Pinpoint the cell where the given text exists, returning its [X, Y] midpoint coordinate. 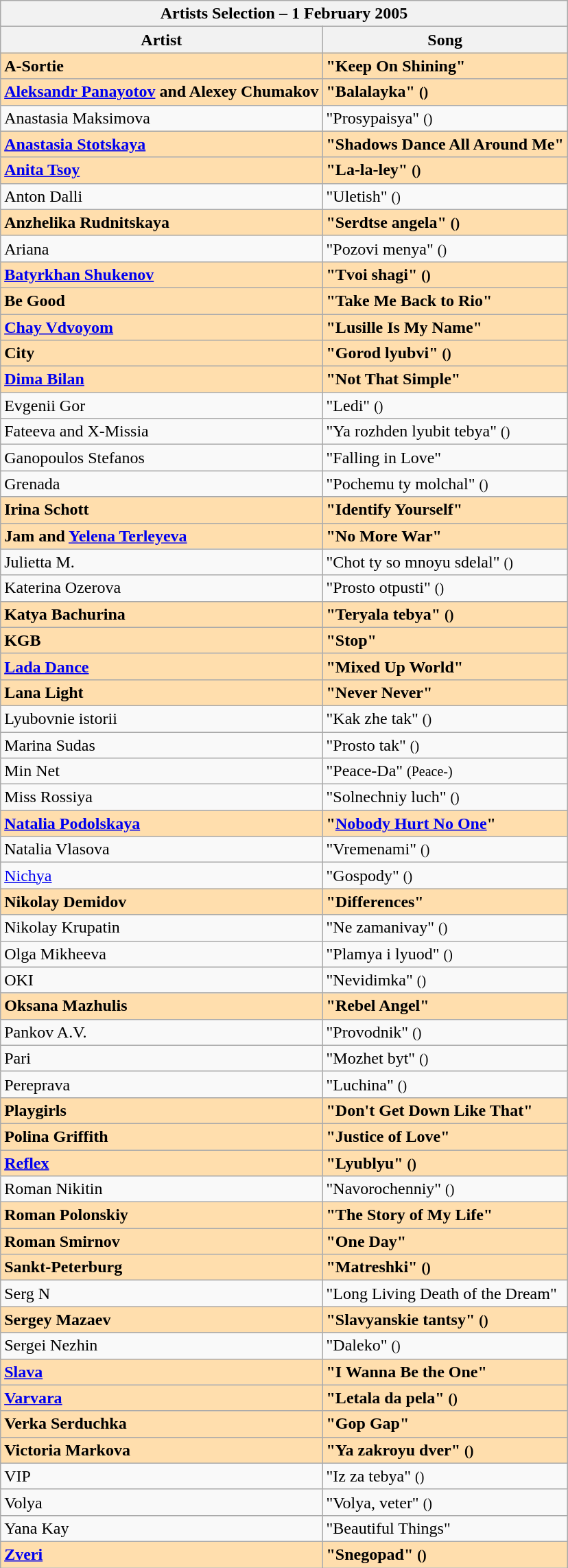
"Gop Gap" [445, 1424]
Anastasia Stotskaya [162, 144]
Roman Polonskiy [162, 1215]
"One Day" [445, 1241]
Natalia Vlasova [162, 850]
"Stop" [445, 640]
"Not That Simple" [445, 379]
Anita Tsoy [162, 170]
"Uletish" () [445, 196]
"Plamya i lyuod" () [445, 954]
"Balalayka" () [445, 92]
"Peace-Da" (Peace-) [445, 771]
"Differences" [445, 902]
Song [445, 40]
Natalia Podolskaya [162, 823]
Nikolay Demidov [162, 902]
Sergei Nezhin [162, 1346]
"Mixed Up World" [445, 666]
Victoria Markova [162, 1450]
"Never Never" [445, 692]
"Don't Get Down Like That" [445, 1110]
"Teryala tebya" () [445, 614]
"Prosypaisya" () [445, 118]
OKI [162, 980]
Aleksandr Panayotov and Alexey Chumakov [162, 92]
"Rebel Angel" [445, 1006]
Grenada [162, 484]
Nichya [162, 876]
Polina Griffith [162, 1136]
"No More War" [445, 536]
Zveri [162, 1554]
Slava [162, 1372]
Fateeva and X-Missia [162, 432]
Anzhelika Rudnitskaya [162, 222]
Ariana [162, 248]
"Shadows Dance All Around Me" [445, 144]
Anastasia Maksimova [162, 118]
"Kak zhe tak" () [445, 718]
Pankov A.V. [162, 1032]
"Gorod lyubvi" () [445, 353]
"Prosto tak" () [445, 745]
Verka Serduchka [162, 1424]
Pereprava [162, 1084]
"Long Living Death of the Dream" [445, 1294]
Julietta M. [162, 562]
Reflex [162, 1163]
"The Story of My Life" [445, 1215]
"Provodnik" () [445, 1032]
"Identify Yourself" [445, 510]
"La-la-ley" () [445, 170]
Artist [162, 40]
"Iz za tebya" () [445, 1476]
A-Sortie [162, 66]
"Chot ty so mnoyu sdelal" () [445, 562]
"Slavyanskie tantsy" () [445, 1320]
Lana Light [162, 692]
"Justice of Love" [445, 1136]
Jam and Yelena Terleyeva [162, 536]
Nikolay Krupatin [162, 928]
Yana Kay [162, 1528]
KGB [162, 640]
"Ledi" () [445, 406]
"Ne zamanivay" () [445, 928]
"Solnechniy luch" () [445, 797]
Chay Vdvoyom [162, 327]
Min Net [162, 771]
Serg N [162, 1294]
Lyubovnie istorii [162, 718]
"Pozovi menya" () [445, 248]
"Falling in Love" [445, 458]
"Serdtse angela" () [445, 222]
"Beautiful Things" [445, 1528]
"Snegopad" () [445, 1554]
Olga Mikheeva [162, 954]
"I Wanna Be the One" [445, 1372]
Varvara [162, 1398]
VIP [162, 1476]
Evgenii Gor [162, 406]
"Nevidimka" () [445, 980]
"Lusille Is My Name" [445, 327]
"Lyublyu" () [445, 1163]
"Daleko" () [445, 1346]
Marina Sudas [162, 745]
Oksana Mazhulis [162, 1006]
"Gospody" () [445, 876]
Sergey Mazaev [162, 1320]
Pari [162, 1058]
"Take Me Back to Rio" [445, 301]
"Ya zakroyu dver" () [445, 1450]
"Pochemu ty molchal" () [445, 484]
"Navorochenniy" () [445, 1189]
"Vremenami" () [445, 850]
Miss Rossiya [162, 797]
Irina Schott [162, 510]
Volya [162, 1502]
"Nobody Hurt No One" [445, 823]
"Ya rozhden lyubit tebya" () [445, 432]
Katya Bachurina [162, 614]
Ganopoulos Stefanos [162, 458]
"Luchina" () [445, 1084]
"Matreshki" () [445, 1267]
"Letala da pela" () [445, 1398]
Roman Nikitin [162, 1189]
Roman Smirnov [162, 1241]
Artists Selection – 1 February 2005 [284, 14]
Lada Dance [162, 666]
Playgirls [162, 1110]
"Mozhet byt" () [445, 1058]
"Prosto otpusti" () [445, 588]
Be Good [162, 301]
"Tvoi shagi" () [445, 274]
"Keep On Shining" [445, 66]
Dima Bilan [162, 379]
Anton Dalli [162, 196]
"Volya, veter" () [445, 1502]
Sankt-Peterburg [162, 1267]
Batyrkhan Shukenov [162, 274]
Katerina Ozerova [162, 588]
City [162, 353]
